From the cell containing the given text, extract its center point as (X, Y) coordinate. 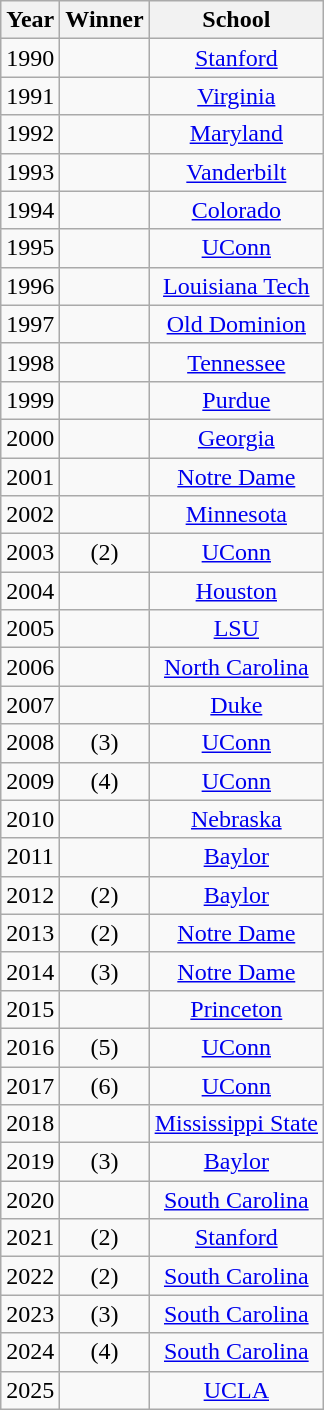
2000 (30, 438)
2002 (30, 515)
2006 (30, 667)
2020 (30, 1200)
2017 (30, 1085)
2021 (30, 1238)
2018 (30, 1124)
2007 (30, 705)
1999 (30, 400)
Year (30, 20)
2014 (30, 971)
Princeton (236, 1009)
2025 (30, 1390)
Purdue (236, 400)
Vanderbilt (236, 172)
2003 (30, 553)
1994 (30, 210)
1991 (30, 96)
2001 (30, 477)
1990 (30, 58)
Tennessee (236, 362)
Mississippi State (236, 1124)
1992 (30, 134)
UCLA (236, 1390)
(6) (104, 1085)
2016 (30, 1047)
2011 (30, 857)
2024 (30, 1352)
Houston (236, 591)
Old Dominion (236, 324)
1998 (30, 362)
North Carolina (236, 667)
2022 (30, 1276)
2005 (30, 629)
LSU (236, 629)
1996 (30, 286)
1997 (30, 324)
2019 (30, 1162)
Minnesota (236, 515)
Virginia (236, 96)
2004 (30, 591)
2013 (30, 933)
Louisiana Tech (236, 286)
Georgia (236, 438)
Duke (236, 705)
Maryland (236, 134)
Nebraska (236, 819)
2015 (30, 1009)
2009 (30, 781)
2010 (30, 819)
2012 (30, 895)
1993 (30, 172)
(5) (104, 1047)
2023 (30, 1314)
Winner (104, 20)
1995 (30, 248)
2008 (30, 743)
Colorado (236, 210)
School (236, 20)
